Determine the [X, Y] coordinate at the center of the cell enclosing the given text.  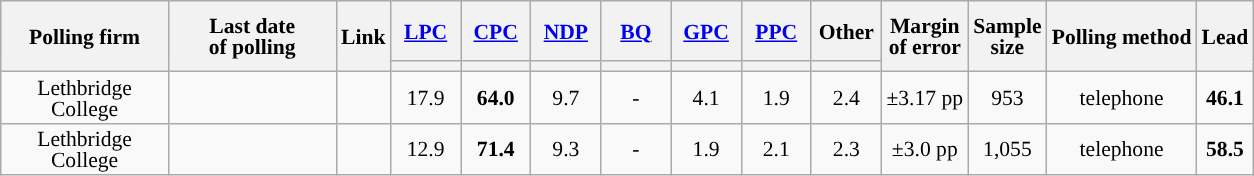
±3.17 pp [924, 97]
Lead [1226, 36]
2.1 [776, 149]
Last dateof polling [252, 36]
Marginof error [924, 36]
Samplesize [1007, 36]
Polling method [1122, 36]
71.4 [496, 149]
NDP [566, 31]
46.1 [1226, 97]
4.1 [706, 97]
9.3 [566, 149]
Other [846, 31]
64.0 [496, 97]
LPC [426, 31]
GPC [706, 31]
12.9 [426, 149]
953 [1007, 97]
PPC [776, 31]
58.5 [1226, 149]
Link [364, 36]
±3.0 pp [924, 149]
17.9 [426, 97]
CPC [496, 31]
2.3 [846, 149]
Polling firm [85, 36]
BQ [636, 31]
9.7 [566, 97]
1,055 [1007, 149]
2.4 [846, 97]
